Capture the cell that displays the provided text and extract its [x, y] central coordinate. 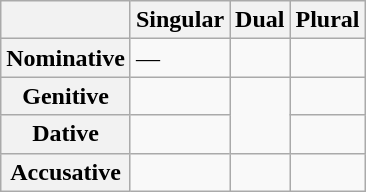
Accusative [66, 172]
Plural [328, 20]
Genitive [66, 96]
— [180, 58]
Nominative [66, 58]
Dative [66, 134]
Dual [260, 20]
Singular [180, 20]
